Output the [x, y] coordinate of the center of the cell containing the given text.  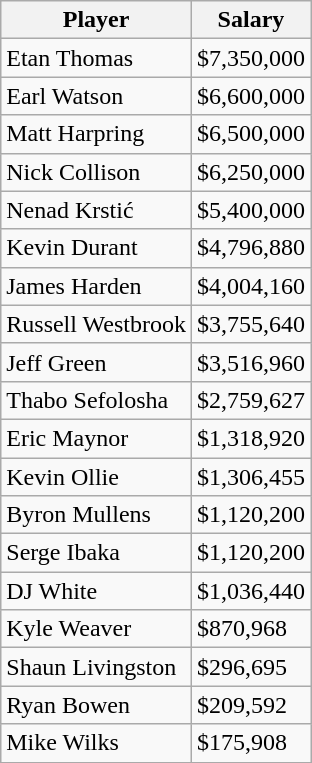
Ryan Bowen [96, 705]
$1,318,920 [250, 438]
$5,400,000 [250, 210]
$209,592 [250, 705]
Byron Mullens [96, 515]
Kyle Weaver [96, 629]
Earl Watson [96, 96]
$175,908 [250, 743]
Thabo Sefolosha [96, 400]
Kevin Ollie [96, 477]
Kevin Durant [96, 248]
Mike Wilks [96, 743]
$296,695 [250, 667]
$1,306,455 [250, 477]
$6,500,000 [250, 134]
Serge Ibaka [96, 553]
$3,755,640 [250, 324]
$4,796,880 [250, 248]
Salary [250, 20]
Russell Westbrook [96, 324]
$7,350,000 [250, 58]
Nenad Krstić [96, 210]
Shaun Livingston [96, 667]
$3,516,960 [250, 362]
DJ White [96, 591]
Player [96, 20]
$6,600,000 [250, 96]
James Harden [96, 286]
Matt Harpring [96, 134]
Eric Maynor [96, 438]
$4,004,160 [250, 286]
$2,759,627 [250, 400]
$6,250,000 [250, 172]
Nick Collison [96, 172]
Etan Thomas [96, 58]
$870,968 [250, 629]
$1,036,440 [250, 591]
Jeff Green [96, 362]
